Locate the cell with the specified text and output its [x, y] center coordinate. 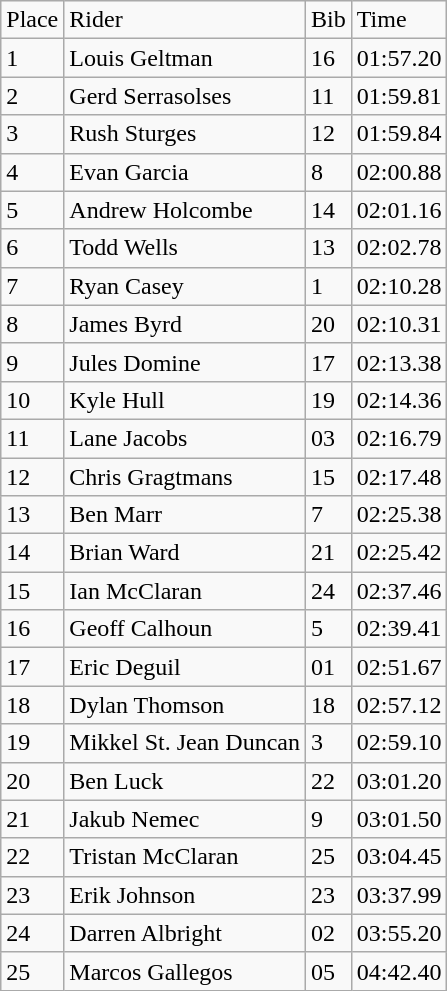
02:02.78 [399, 248]
04:42.40 [399, 971]
Darren Albright [185, 933]
02:10.31 [399, 324]
Kyle Hull [185, 400]
Ben Marr [185, 515]
01 [328, 667]
02:01.16 [399, 210]
02:16.79 [399, 438]
03 [328, 438]
02:39.41 [399, 629]
03:37.99 [399, 895]
Rush Sturges [185, 134]
4 [32, 172]
02:14.36 [399, 400]
02:51.67 [399, 667]
03:01.20 [399, 781]
6 [32, 248]
Eric Deguil [185, 667]
James Byrd [185, 324]
03:04.45 [399, 857]
Gerd Serrasolses [185, 96]
02:00.88 [399, 172]
02:25.42 [399, 553]
Jakub Nemec [185, 819]
Brian Ward [185, 553]
Ian McClaran [185, 591]
Mikkel St. Jean Duncan [185, 743]
Louis Geltman [185, 58]
02:59.10 [399, 743]
02:13.38 [399, 362]
Ryan Casey [185, 286]
Dylan Thomson [185, 705]
10 [32, 400]
Ben Luck [185, 781]
01:59.84 [399, 134]
Jules Domine [185, 362]
Erik Johnson [185, 895]
03:55.20 [399, 933]
Andrew Holcombe [185, 210]
01:59.81 [399, 96]
02:37.46 [399, 591]
Geoff Calhoun [185, 629]
02:25.38 [399, 515]
Todd Wells [185, 248]
Lane Jacobs [185, 438]
Marcos Gallegos [185, 971]
Time [399, 20]
Rider [185, 20]
Tristan McClaran [185, 857]
2 [32, 96]
Evan Garcia [185, 172]
Place [32, 20]
05 [328, 971]
Bib [328, 20]
02:10.28 [399, 286]
03:01.50 [399, 819]
02:57.12 [399, 705]
02:17.48 [399, 477]
01:57.20 [399, 58]
02 [328, 933]
Chris Gragtmans [185, 477]
